Identify which cell holds the provided text, then report its [x, y] central coordinate. 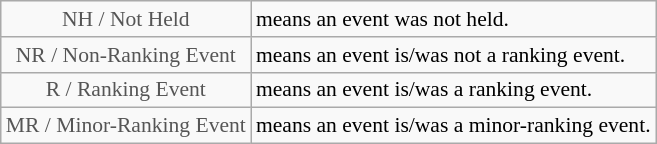
means an event is/was not a ranking event. [454, 55]
means an event is/was a ranking event. [454, 90]
R / Ranking Event [126, 90]
MR / Minor-Ranking Event [126, 126]
means an event was not held. [454, 19]
means an event is/was a minor-ranking event. [454, 126]
NH / Not Held [126, 19]
NR / Non-Ranking Event [126, 55]
